For the text-containing cell, return its midpoint in [X, Y] coordinate format. 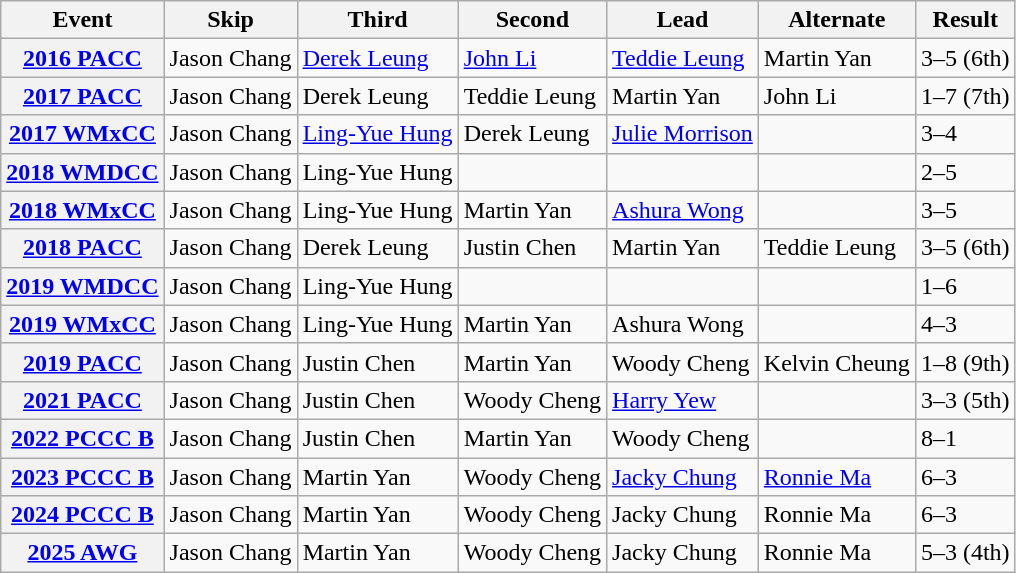
1–6 [965, 286]
2023 PCCC B [82, 477]
2025 AWG [82, 553]
2018 PACC [82, 248]
3–4 [965, 134]
Kelvin Cheung [836, 362]
2019 WMxCC [82, 324]
Julie Morrison [683, 134]
Harry Yew [683, 400]
2022 PCCC B [82, 438]
5–3 (4th) [965, 553]
2–5 [965, 172]
3–5 [965, 210]
2018 WMxCC [82, 210]
1–8 (9th) [965, 362]
Second [532, 20]
2019 WMDCC [82, 286]
Alternate [836, 20]
2017 PACC [82, 96]
4–3 [965, 324]
2016 PACC [82, 58]
Event [82, 20]
8–1 [965, 438]
1–7 (7th) [965, 96]
2017 WMxCC [82, 134]
2024 PCCC B [82, 515]
Skip [230, 20]
2021 PACC [82, 400]
2018 WMDCC [82, 172]
2019 PACC [82, 362]
3–3 (5th) [965, 400]
Third [378, 20]
Lead [683, 20]
Result [965, 20]
